Identify which cell holds the provided text, then report its (X, Y) central coordinate. 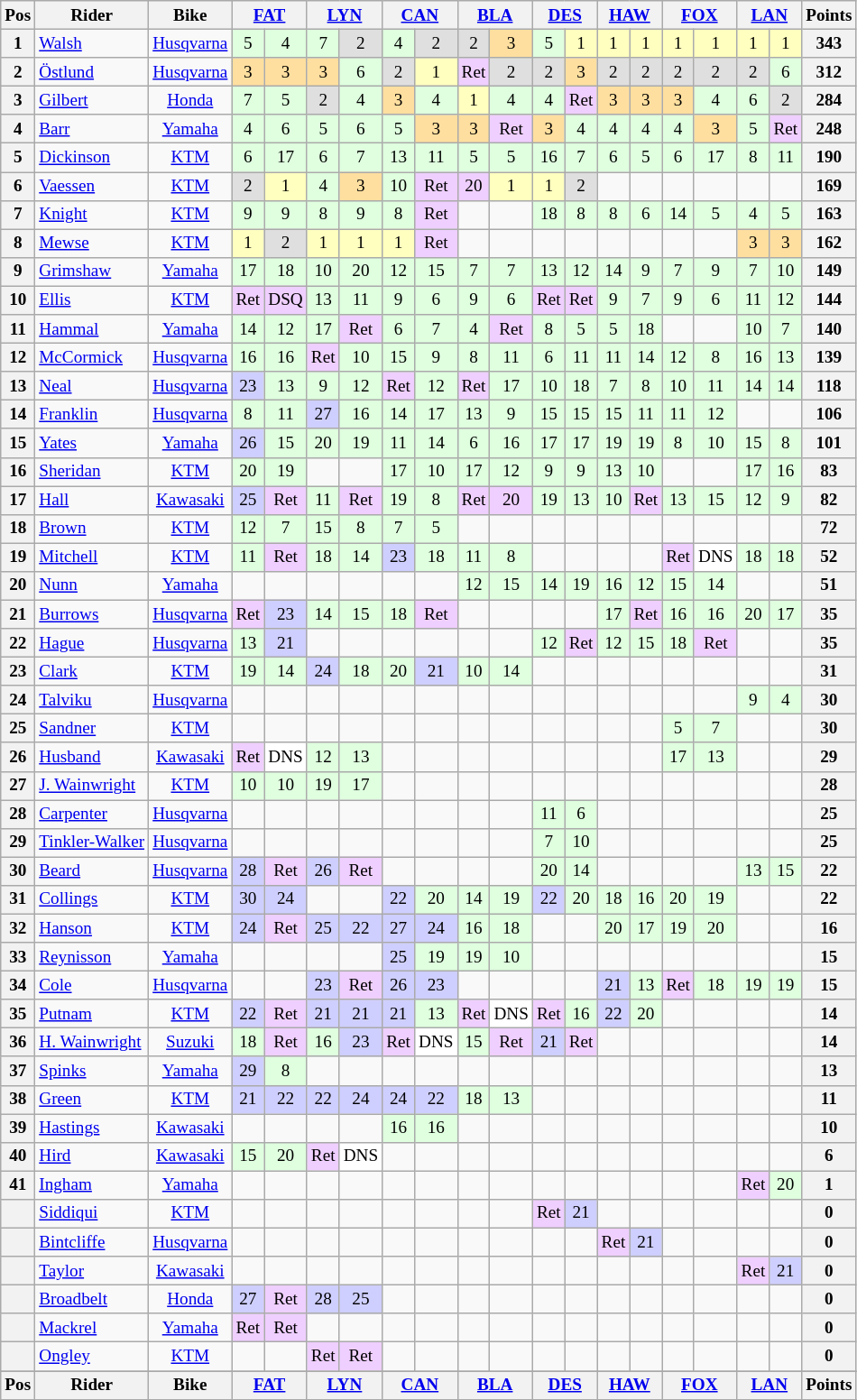
52 (829, 557)
163 (829, 215)
139 (829, 357)
41 (18, 1185)
72 (829, 529)
Franklin (92, 415)
Vaessen (92, 186)
169 (829, 186)
Mitchell (92, 557)
39 (18, 1128)
Hall (92, 500)
149 (829, 272)
Barr (92, 129)
Nunn (92, 585)
Siddiqui (92, 1213)
Gilbert (92, 100)
37 (18, 1071)
Clark (92, 671)
Carpenter (92, 814)
284 (829, 100)
106 (829, 415)
Ellis (92, 300)
Knight (92, 215)
Mackrel (92, 1328)
40 (18, 1156)
248 (829, 129)
34 (18, 985)
Hanson (92, 928)
82 (829, 500)
83 (829, 472)
Husband (92, 757)
Grimshaw (92, 272)
Broadbelt (92, 1299)
Östlund (92, 72)
Reynisson (92, 957)
Brown (92, 529)
Walsh (92, 43)
33 (18, 957)
118 (829, 386)
Neal (92, 386)
Taylor (92, 1271)
Tinkler-Walker (92, 843)
McCormick (92, 357)
Yates (92, 443)
Talviku (92, 700)
343 (829, 43)
312 (829, 72)
Green (92, 1100)
190 (829, 158)
Hird (92, 1156)
36 (18, 1043)
Mewse (92, 244)
Ingham (92, 1185)
Burrows (92, 614)
DSQ (286, 300)
140 (829, 329)
Putnam (92, 1014)
Hague (92, 643)
Sheridan (92, 472)
32 (18, 928)
Ongley (92, 1357)
144 (829, 300)
Beard (92, 871)
Dickinson (92, 158)
Suzuki (190, 1043)
38 (18, 1100)
Cole (92, 985)
Hammal (92, 329)
Sandner (92, 729)
101 (829, 443)
Bintcliffe (92, 1242)
Collings (92, 899)
J. Wainwright (92, 786)
Spinks (92, 1071)
162 (829, 244)
H. Wainwright (92, 1043)
Hastings (92, 1128)
51 (829, 585)
